Detect which cell encompasses the target text, then output its [x, y] center coordinate. 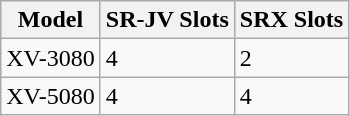
2 [291, 58]
SR-JV Slots [167, 20]
XV-3080 [51, 58]
SRX Slots [291, 20]
XV-5080 [51, 96]
Model [51, 20]
